Output the (x, y) coordinate of the center of the cell containing the given text.  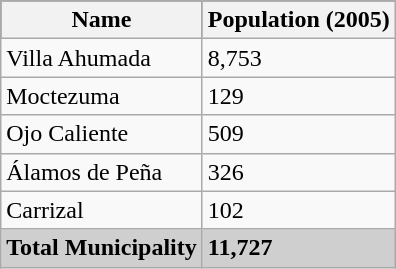
Moctezuma (102, 96)
Name (102, 20)
129 (298, 96)
509 (298, 134)
326 (298, 172)
Carrizal (102, 210)
Total Municipality (102, 248)
8,753 (298, 58)
Villa Ahumada (102, 58)
Ojo Caliente (102, 134)
102 (298, 210)
Álamos de Peña (102, 172)
11,727 (298, 248)
Population (2005) (298, 20)
